Output the (x, y) coordinate of the center of the cell containing the given text.  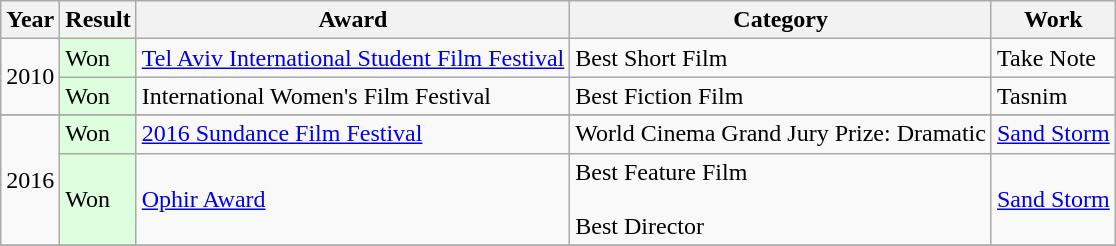
Take Note (1053, 58)
2016 Sundance Film Festival (353, 134)
Best Short Film (781, 58)
Work (1053, 20)
Award (353, 20)
Tel Aviv International Student Film Festival (353, 58)
2016 (30, 180)
Category (781, 20)
2010 (30, 77)
Tasnim (1053, 96)
International Women's Film Festival (353, 96)
Ophir Award (353, 199)
Year (30, 20)
Result (98, 20)
Best Feature FilmBest Director (781, 199)
World Cinema Grand Jury Prize: Dramatic (781, 134)
Best Fiction Film (781, 96)
